Provide the (X, Y) coordinate of the cell's center where the given text is located.  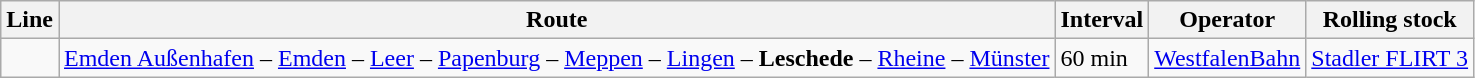
Emden Außenhafen – Emden – Leer – Papenburg – Meppen – Lingen – Leschede – Rheine – Münster (556, 58)
Operator (1228, 20)
60 min (1102, 58)
Route (556, 20)
Line (30, 20)
Stadler FLIRT 3 (1390, 58)
Interval (1102, 20)
WestfalenBahn (1228, 58)
Rolling stock (1390, 20)
